Detect which cell encompasses the target text, then output its [X, Y] center coordinate. 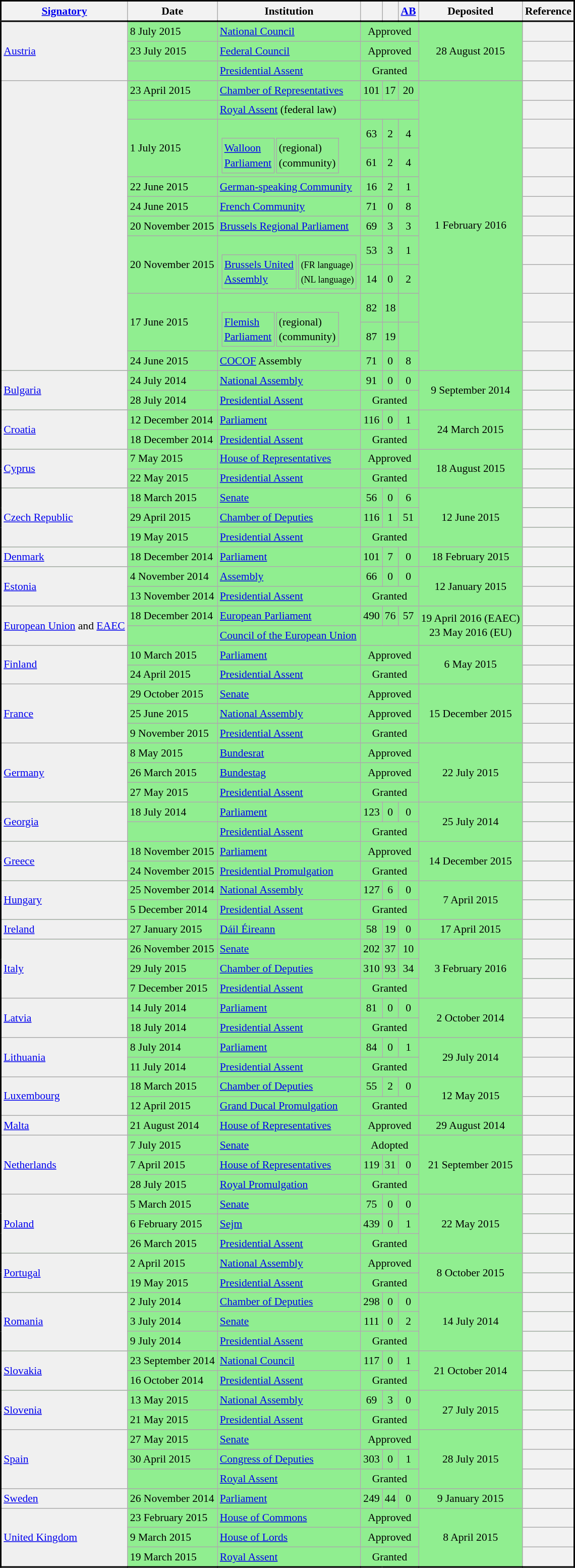
117 [371, 1362]
24 April 2015 [172, 674]
Romania [65, 1322]
Dáil Éireann [289, 930]
84 [371, 1048]
European Union and EAEC [65, 626]
24 November 2015 [172, 871]
12 April 2015 [172, 1106]
13 November 2014 [172, 597]
202 [371, 950]
303 [371, 1459]
Date [172, 11]
26 November 2014 [172, 1499]
17 [390, 91]
29 April 2015 [172, 518]
2 April 2015 [172, 1263]
Denmark [65, 557]
28 August 2015 [471, 50]
(FR language)(NL language) [327, 273]
Spain [65, 1459]
29 October 2015 [172, 694]
34 [409, 969]
Presidential Promulgation [289, 871]
Royal Assent (federal law) [289, 110]
11 July 2014 [172, 1067]
Signatory [65, 11]
Latvia [65, 1018]
23 September 2014 [172, 1362]
1 July 2015 [172, 148]
17 April 2015 [471, 930]
Austria [65, 50]
53 [371, 250]
127 [371, 890]
Ireland [65, 930]
12 May 2015 [471, 1097]
63 [371, 134]
22 June 2015 [172, 187]
Royal Promulgation [289, 1185]
Brussels UnitedAssembly (FR language)(NL language) [289, 265]
Grand Ducal Promulgation [289, 1106]
Adopted [389, 1146]
9 January 2015 [471, 1499]
51 [409, 518]
19 April 2016 (EAEC)23 May 2016 (EU) [471, 626]
Federal Council [289, 51]
25 June 2015 [172, 714]
76 [390, 616]
5 March 2015 [172, 1204]
2 October 2014 [471, 1018]
9 March 2015 [172, 1537]
7 May 2015 [172, 459]
Brussels UnitedAssembly [259, 273]
28 July 2014 [172, 400]
123 [371, 813]
27 January 2015 [172, 930]
AB [409, 11]
439 [371, 1224]
Institution [289, 11]
56 [371, 499]
7 December 2015 [172, 988]
Georgia [65, 822]
81 [371, 1008]
French Community [289, 207]
29 July 2014 [471, 1057]
119 [371, 1165]
9 November 2015 [172, 734]
Portugal [65, 1273]
13 May 2015 [172, 1400]
9 September 2014 [471, 391]
18 [390, 308]
249 [371, 1499]
61 [371, 163]
8 July 2014 [172, 1048]
8 April 2015 [471, 1537]
10 March 2015 [172, 655]
10 [409, 950]
Congress of Deputies [289, 1459]
Estonia [65, 586]
82 [371, 308]
29 July 2015 [172, 969]
111 [371, 1322]
31 [390, 1165]
25 July 2014 [471, 822]
France [65, 714]
490 [371, 616]
Bundestag [289, 773]
Chamber of Representatives [289, 91]
87 [371, 337]
7 [390, 557]
Finland [65, 665]
Cyprus [65, 469]
Sweden [65, 1499]
Deposited [471, 11]
310 [371, 969]
12 December 2014 [172, 420]
FlemishParliament (regional)(community) [289, 322]
57 [409, 616]
6 February 2015 [172, 1224]
Lithuania [65, 1057]
58 [371, 930]
3 July 2014 [172, 1322]
European Parliament [289, 616]
93 [390, 969]
Assembly [289, 576]
6 May 2015 [471, 665]
Hungary [65, 900]
WalloonParliament [248, 155]
15 December 2015 [471, 714]
14 [371, 280]
Slovakia [65, 1371]
26 November 2015 [172, 950]
House of Commons [289, 1518]
Netherlands [65, 1165]
75 [371, 1204]
Bulgaria [65, 391]
12 January 2015 [471, 586]
30 April 2015 [172, 1459]
12 June 2015 [471, 518]
5 December 2014 [172, 910]
Poland [65, 1224]
21 October 2014 [471, 1371]
House of Lords [289, 1537]
COCOF Assembly [289, 361]
German-speaking Community [289, 187]
21 August 2014 [172, 1125]
22 July 2015 [471, 773]
4 November 2014 [172, 576]
16 [371, 187]
1 February 2016 [471, 226]
8 July 2015 [172, 31]
WalloonParliament (regional)(community) [289, 148]
8 May 2015 [172, 753]
7 July 2015 [172, 1146]
Malta [65, 1125]
Czech Republic [65, 518]
18 August 2015 [471, 469]
2 July 2014 [172, 1302]
9 July 2014 [172, 1341]
16 October 2014 [172, 1381]
Croatia [65, 429]
Council of the European Union [289, 636]
United Kingdom [65, 1537]
91 [371, 381]
Germany [65, 773]
24 March 2015 [471, 429]
17 June 2015 [172, 322]
18 November 2015 [172, 851]
21 May 2015 [172, 1420]
66 [371, 576]
44 [390, 1499]
Slovenia [65, 1410]
37 [390, 950]
24 July 2014 [172, 381]
Brussels Regional Parliament [289, 226]
FlemishParliament [248, 330]
Luxembourg [65, 1097]
21 September 2015 [471, 1165]
55 [371, 1087]
14 December 2015 [471, 861]
Bundesrat [289, 753]
18 February 2015 [471, 557]
19 March 2015 [172, 1557]
Reference [549, 11]
23 July 2015 [172, 51]
Greece [65, 861]
298 [371, 1302]
27 July 2015 [471, 1410]
Italy [65, 969]
8 October 2015 [471, 1273]
3 February 2016 [471, 969]
Sejm [289, 1224]
23 April 2015 [172, 91]
20 [409, 91]
25 November 2014 [172, 890]
23 February 2015 [172, 1518]
29 August 2014 [471, 1125]
